Pinpoint the cell where the given text exists, returning its [X, Y] midpoint coordinate. 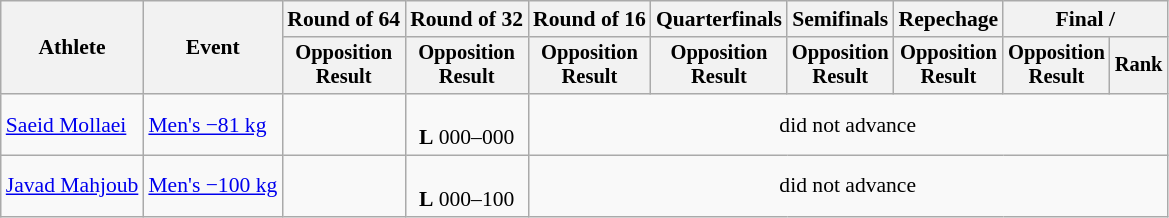
Javad Mahjoub [72, 186]
Athlete [72, 48]
Saeid Mollaei [72, 124]
Event [212, 48]
Men's −81 kg [212, 124]
L 000–100 [466, 186]
Round of 32 [466, 19]
Quarterfinals [719, 19]
Repechage [949, 19]
Semifinals [840, 19]
Round of 16 [590, 19]
Rank [1139, 66]
L 000–000 [466, 124]
Round of 64 [344, 19]
Final / [1085, 19]
Men's −100 kg [212, 186]
